Output the [x, y] coordinate of the center of the cell containing the given text.  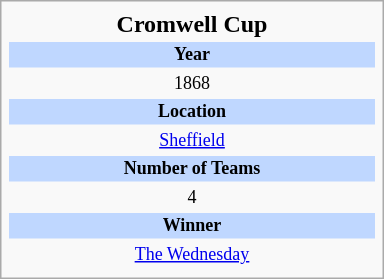
Location [192, 112]
4 [192, 198]
Year [192, 55]
Number of Teams [192, 169]
Sheffield [192, 141]
The Wednesday [192, 255]
Cromwell Cup [192, 24]
Winner [192, 226]
1868 [192, 84]
